Scan for the cell matching the given text and deliver its [X, Y] coordinate at center. 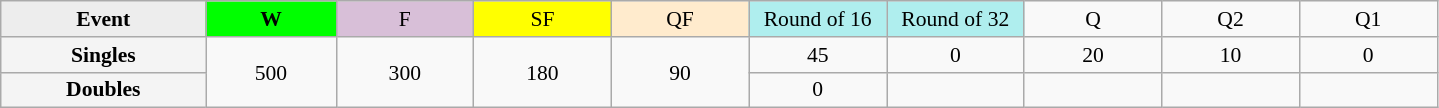
Singles [104, 55]
Doubles [104, 90]
Q [1093, 19]
500 [271, 72]
90 [680, 72]
45 [818, 55]
QF [680, 19]
20 [1093, 55]
Q2 [1231, 19]
F [405, 19]
SF [543, 19]
Q1 [1368, 19]
Event [104, 19]
180 [543, 72]
Round of 32 [955, 19]
10 [1231, 55]
W [271, 19]
Round of 16 [818, 19]
300 [405, 72]
